Return [X, Y] of the center of cell containing provided text 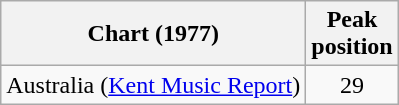
Peakposition [352, 34]
29 [352, 85]
Australia (Kent Music Report) [154, 85]
Chart (1977) [154, 34]
